Scan for the cell matching the given text and deliver its (X, Y) coordinate at center. 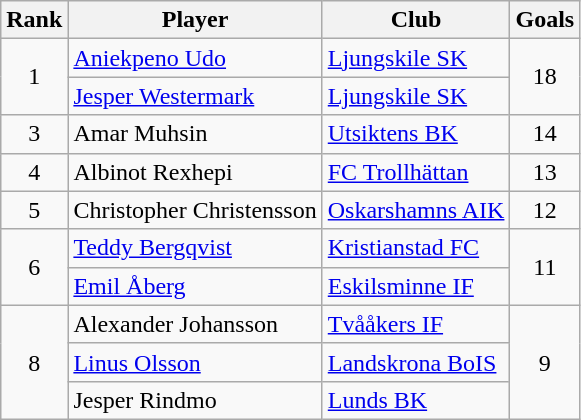
Jesper Rindmo (195, 400)
1 (34, 77)
Linus Olsson (195, 362)
Oskarshamns AIK (416, 210)
Aniekpeno Udo (195, 58)
18 (545, 77)
14 (545, 134)
Landskrona BoIS (416, 362)
FC Trollhättan (416, 172)
Lunds BK (416, 400)
Club (416, 20)
4 (34, 172)
Teddy Bergqvist (195, 248)
Eskilsminne IF (416, 286)
Jesper Westermark (195, 96)
Albinot Rexhepi (195, 172)
Kristianstad FC (416, 248)
9 (545, 362)
5 (34, 210)
11 (545, 267)
Emil Åberg (195, 286)
6 (34, 267)
3 (34, 134)
Utsiktens BK (416, 134)
Alexander Johansson (195, 324)
Rank (34, 20)
8 (34, 362)
Tvååkers IF (416, 324)
Goals (545, 20)
Amar Muhsin (195, 134)
Player (195, 20)
12 (545, 210)
Christopher Christensson (195, 210)
13 (545, 172)
